Capture the cell that displays the provided text and extract its (X, Y) central coordinate. 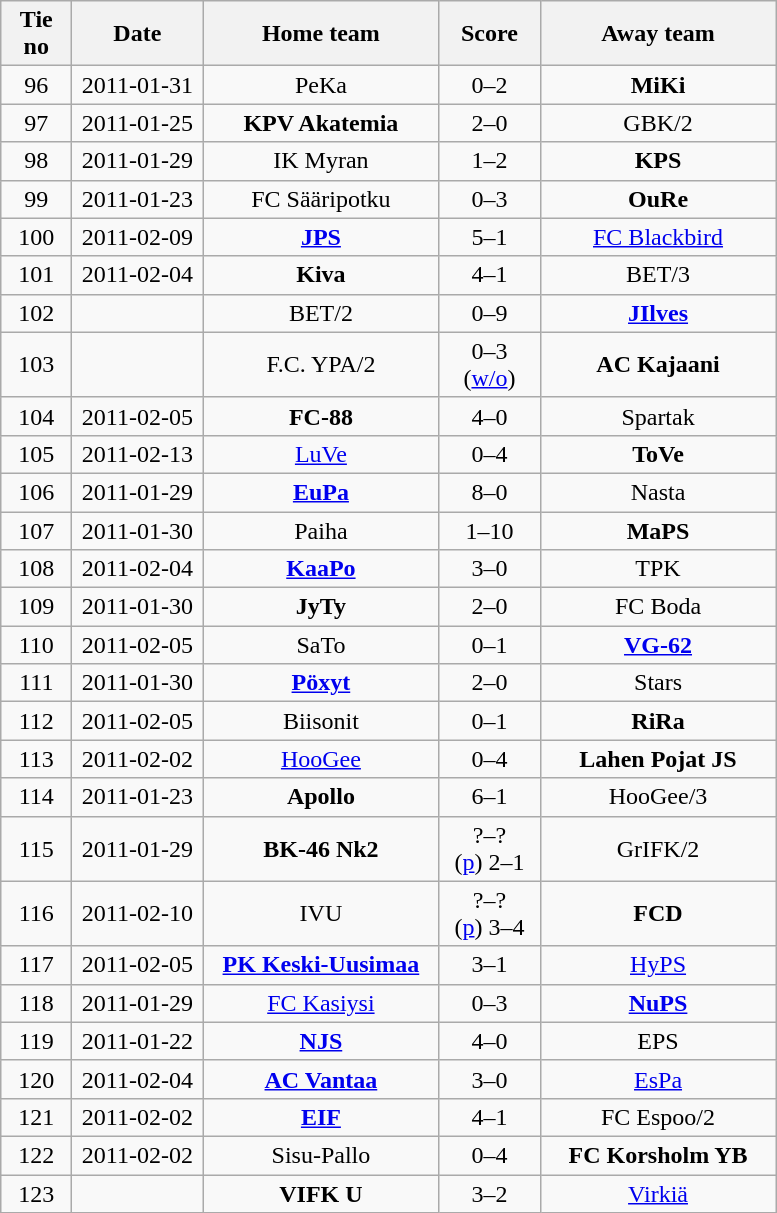
118 (36, 1003)
110 (36, 645)
HyPS (658, 965)
EIF (321, 1117)
Spartak (658, 416)
FC Kasiysi (321, 1003)
2011-01-25 (138, 123)
116 (36, 914)
3–2 (490, 1193)
2011-02-09 (138, 237)
106 (36, 492)
117 (36, 965)
EPS (658, 1041)
112 (36, 721)
FCD (658, 914)
5–1 (490, 237)
99 (36, 199)
109 (36, 607)
Stars (658, 683)
123 (36, 1193)
Paiha (321, 531)
BET/3 (658, 275)
Kiva (321, 275)
2011-01-31 (138, 85)
RiRa (658, 721)
0–9 (490, 313)
Pöxyt (321, 683)
0–3(w/o) (490, 364)
GrIFK/2 (658, 848)
KPS (658, 161)
JIlves (658, 313)
VG-62 (658, 645)
FC Sääripotku (321, 199)
Away team (658, 34)
102 (36, 313)
IVU (321, 914)
Score (490, 34)
FC Boda (658, 607)
SaTo (321, 645)
LuVe (321, 454)
107 (36, 531)
104 (36, 416)
PeKa (321, 85)
BET/2 (321, 313)
105 (36, 454)
108 (36, 569)
HooGee/3 (658, 797)
MaPS (658, 531)
ToVe (658, 454)
MiKi (658, 85)
AC Vantaa (321, 1079)
Sisu-Pallo (321, 1155)
111 (36, 683)
6–1 (490, 797)
122 (36, 1155)
Biisonit (321, 721)
2011-01-22 (138, 1041)
0–2 (490, 85)
?–?(p) 3–4 (490, 914)
103 (36, 364)
KPV Akatemia (321, 123)
Nasta (658, 492)
114 (36, 797)
EuPa (321, 492)
3–1 (490, 965)
EsPa (658, 1079)
GBK/2 (658, 123)
120 (36, 1079)
BK-46 Nk2 (321, 848)
Tie no (36, 34)
Lahen Pojat JS (658, 759)
2011-02-13 (138, 454)
98 (36, 161)
VIFK U (321, 1193)
FC Blackbird (658, 237)
KaaPo (321, 569)
100 (36, 237)
FC-88 (321, 416)
115 (36, 848)
8–0 (490, 492)
96 (36, 85)
?–?(p) 2–1 (490, 848)
IK Myran (321, 161)
FC Korsholm YB (658, 1155)
119 (36, 1041)
121 (36, 1117)
1–10 (490, 531)
Apollo (321, 797)
NuPS (658, 1003)
101 (36, 275)
Date (138, 34)
HooGee (321, 759)
NJS (321, 1041)
Home team (321, 34)
FC Espoo/2 (658, 1117)
1–2 (490, 161)
2011-02-10 (138, 914)
F.C. YPA/2 (321, 364)
Virkiä (658, 1193)
97 (36, 123)
PK Keski-Uusimaa (321, 965)
TPK (658, 569)
JyTy (321, 607)
AC Kajaani (658, 364)
OuRe (658, 199)
JPS (321, 237)
113 (36, 759)
